Capture the cell that displays the provided text and extract its (x, y) central coordinate. 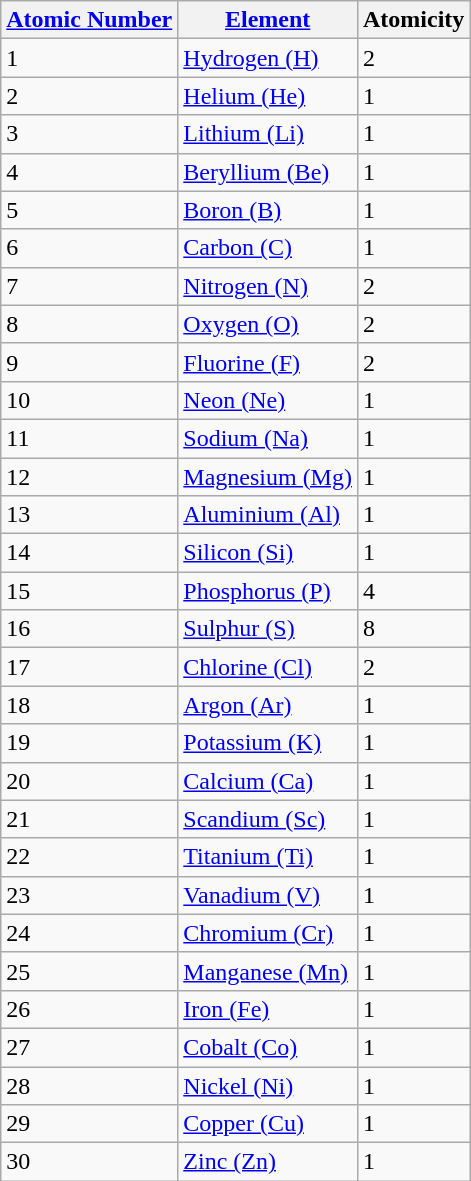
Titanium (Ti) (268, 857)
13 (90, 515)
23 (90, 895)
Iron (Fe) (268, 1009)
Neon (Ne) (268, 400)
15 (90, 591)
Sulphur (S) (268, 629)
Magnesium (Mg) (268, 477)
17 (90, 667)
19 (90, 743)
Chlorine (Cl) (268, 667)
22 (90, 857)
Nickel (Ni) (268, 1085)
Boron (B) (268, 210)
Manganese (Mn) (268, 971)
26 (90, 1009)
18 (90, 705)
Lithium (Li) (268, 134)
Cobalt (Co) (268, 1047)
28 (90, 1085)
Potassium (K) (268, 743)
Element (268, 20)
Scandium (Sc) (268, 819)
9 (90, 362)
12 (90, 477)
20 (90, 781)
Silicon (Si) (268, 553)
Nitrogen (N) (268, 286)
29 (90, 1124)
10 (90, 400)
30 (90, 1162)
Oxygen (O) (268, 324)
Carbon (C) (268, 248)
Calcium (Ca) (268, 781)
16 (90, 629)
Phosphorus (P) (268, 591)
Hydrogen (H) (268, 58)
7 (90, 286)
Vanadium (V) (268, 895)
Helium (He) (268, 96)
Zinc (Zn) (268, 1162)
Atomicity (413, 20)
25 (90, 971)
5 (90, 210)
6 (90, 248)
24 (90, 933)
21 (90, 819)
3 (90, 134)
Atomic Number (90, 20)
Aluminium (Al) (268, 515)
Beryllium (Be) (268, 172)
Sodium (Na) (268, 438)
Argon (Ar) (268, 705)
Chromium (Cr) (268, 933)
Copper (Cu) (268, 1124)
Fluorine (F) (268, 362)
27 (90, 1047)
11 (90, 438)
14 (90, 553)
